Output the (X, Y) coordinate of the center of the cell containing the given text.  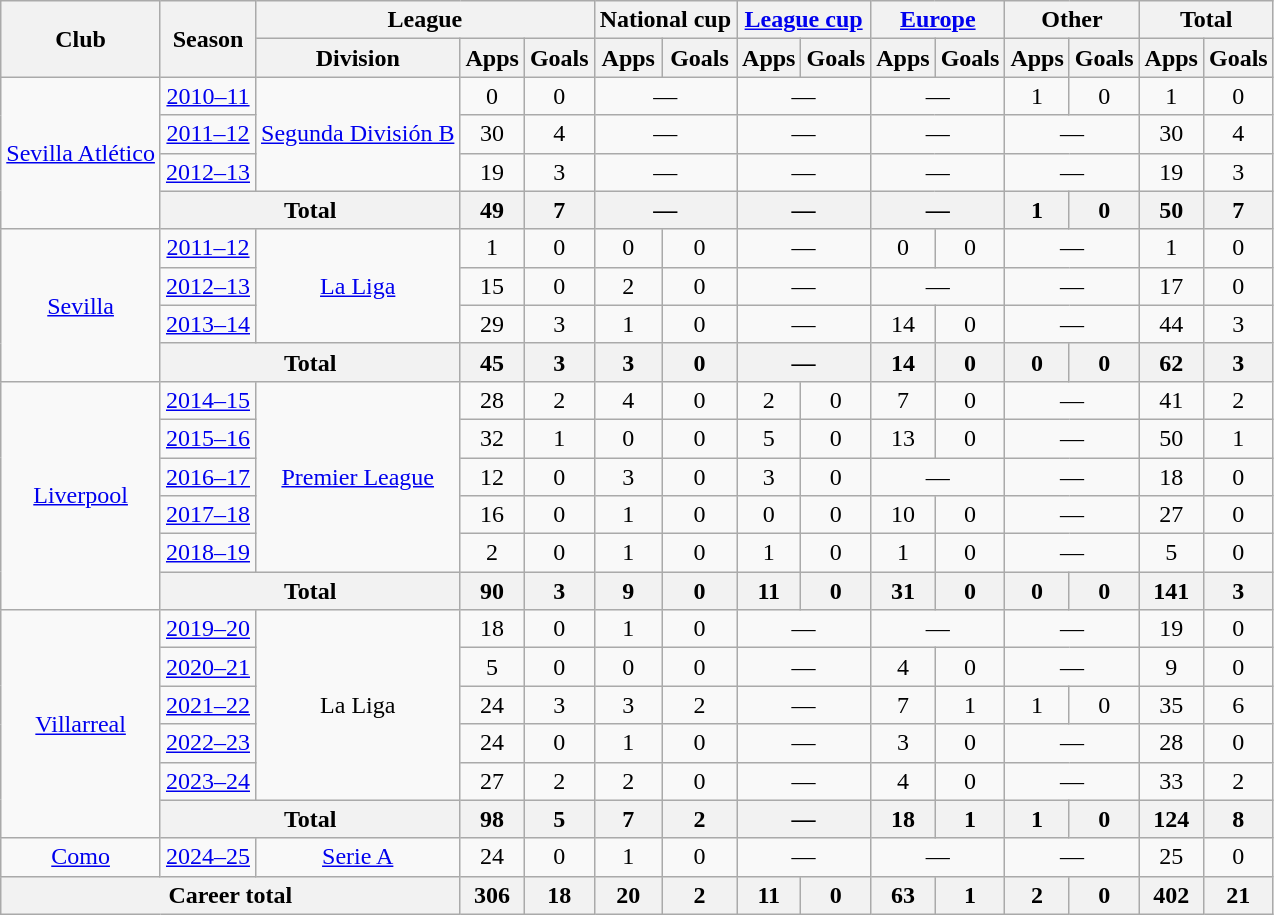
402 (1171, 895)
8 (1238, 819)
45 (492, 362)
10 (903, 515)
44 (1171, 324)
Villarreal (81, 724)
Liverpool (81, 495)
Como (81, 857)
2014–15 (208, 400)
35 (1171, 705)
National cup (665, 20)
20 (628, 895)
2018–19 (208, 553)
124 (1171, 819)
141 (1171, 591)
2013–14 (208, 324)
League (426, 20)
29 (492, 324)
2020–21 (208, 667)
2023–24 (208, 781)
Europe (938, 20)
Serie A (358, 857)
2022–23 (208, 743)
Division (358, 58)
2021–22 (208, 705)
2016–17 (208, 477)
17 (1171, 286)
33 (1171, 781)
Segunda División B (358, 134)
90 (492, 591)
13 (903, 438)
Premier League (358, 476)
21 (1238, 895)
Club (81, 39)
63 (903, 895)
15 (492, 286)
12 (492, 477)
306 (492, 895)
6 (1238, 705)
62 (1171, 362)
49 (492, 210)
2015–16 (208, 438)
Other (1072, 20)
2017–18 (208, 515)
Season (208, 39)
Career total (230, 895)
Sevilla Atlético (81, 153)
League cup (804, 20)
2019–20 (208, 629)
Sevilla (81, 305)
2010–11 (208, 96)
32 (492, 438)
98 (492, 819)
2024–25 (208, 857)
25 (1171, 857)
31 (903, 591)
41 (1171, 400)
16 (492, 515)
